Provide the [X, Y] coordinate of the cell's center where the given text is located.  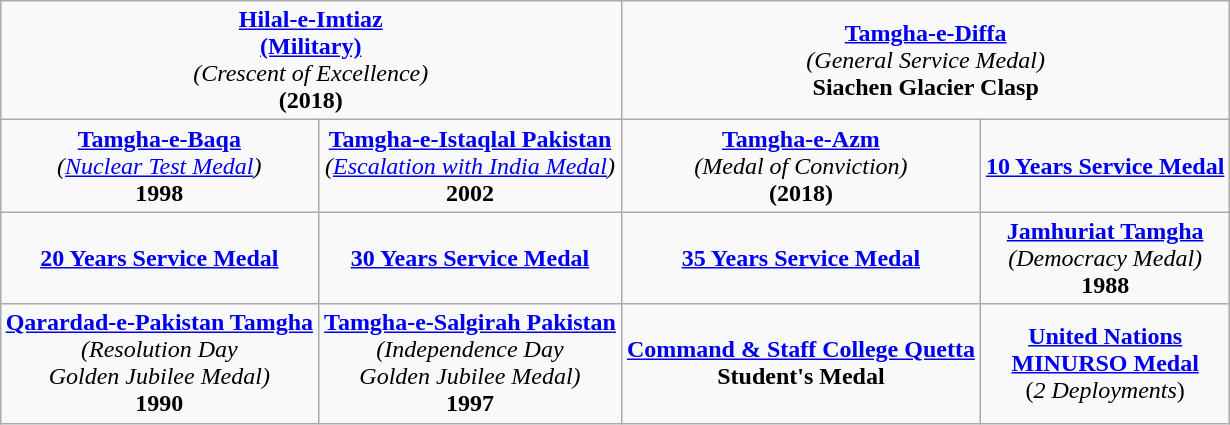
Hilal-e-Imtiaz(Military)(Crescent of Excellence)(2018) [310, 60]
United NationsMINURSO Medal(2 Deployments) [1104, 364]
Tamgha-e-Baqa(Nuclear Test Medal)1998 [159, 166]
Tamgha-e-Diffa(General Service Medal)Siachen Glacier Clasp [925, 60]
35 Years Service Medal [800, 258]
30 Years Service Medal [470, 258]
Jamhuriat Tamgha(Democracy Medal)1988 [1104, 258]
10 Years Service Medal [1104, 166]
20 Years Service Medal [159, 258]
Tamgha-e-Istaqlal Pakistan(Escalation with India Medal)2002 [470, 166]
Tamgha-e-Azm(Medal of Conviction)(2018) [800, 166]
Qarardad-e-Pakistan Tamgha(Resolution DayGolden Jubilee Medal)1990 [159, 364]
Command & Staff College QuettaStudent's Medal [800, 364]
Tamgha-e-Salgirah Pakistan(Independence DayGolden Jubilee Medal)1997 [470, 364]
